Detect which cell encompasses the target text, then output its (x, y) center coordinate. 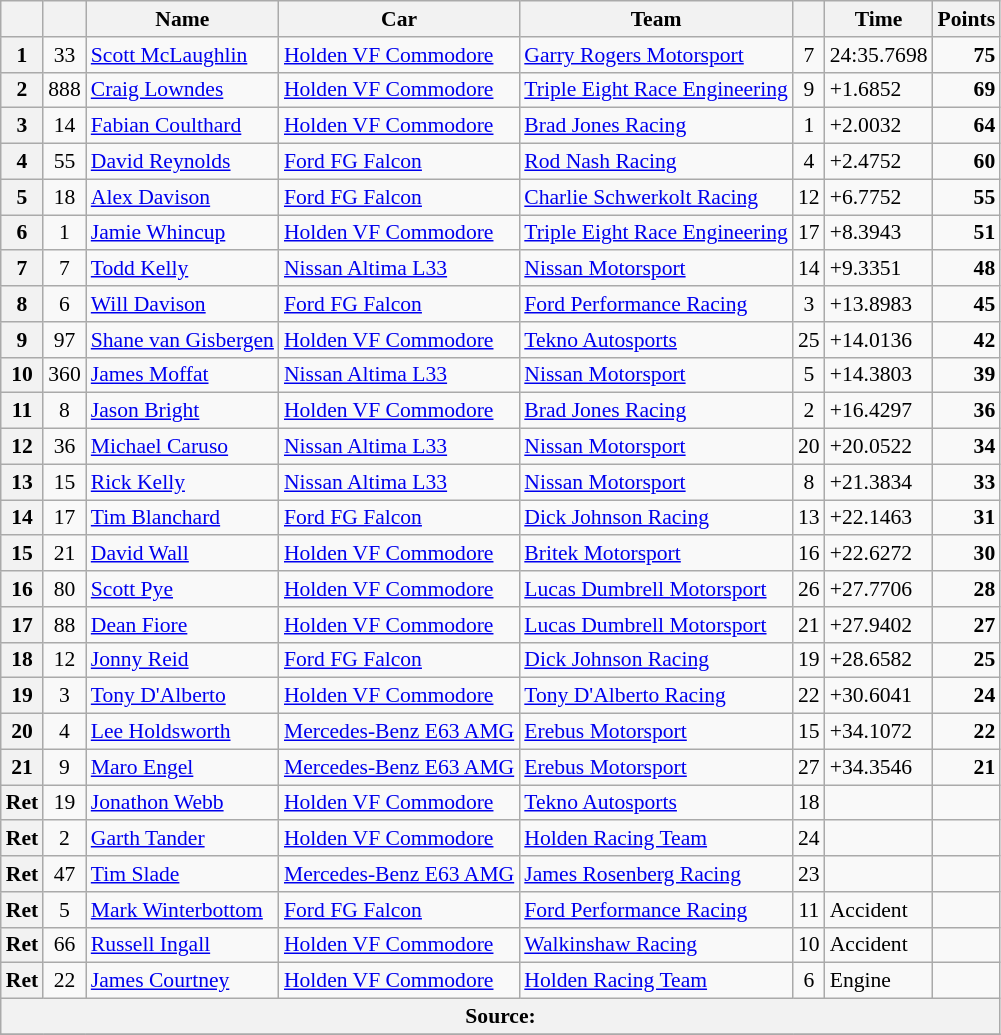
Jonathon Webb (182, 803)
60 (967, 162)
88 (64, 625)
75 (967, 55)
Tony D'Alberto (182, 696)
+22.1463 (879, 518)
+9.3351 (879, 269)
James Courtney (182, 981)
+16.4297 (879, 411)
51 (967, 233)
+20.0522 (879, 447)
Michael Caruso (182, 447)
39 (967, 375)
34 (967, 447)
Scott Pye (182, 589)
Craig Lowndes (182, 90)
+27.9402 (879, 625)
+28.6582 (879, 660)
Car (399, 19)
James Moffat (182, 375)
Engine (879, 981)
42 (967, 340)
Name (182, 19)
Points (967, 19)
+8.3943 (879, 233)
97 (64, 340)
888 (64, 90)
Todd Kelly (182, 269)
Tim Blanchard (182, 518)
Scott McLaughlin (182, 55)
+2.4752 (879, 162)
Lee Holdsworth (182, 732)
+14.0136 (879, 340)
Russell Ingall (182, 945)
45 (967, 304)
Tim Slade (182, 874)
+21.3834 (879, 482)
Charlie Schwerkolt Racing (656, 197)
Jason Bright (182, 411)
Mark Winterbottom (182, 910)
80 (64, 589)
Rick Kelly (182, 482)
Will Davison (182, 304)
47 (64, 874)
66 (64, 945)
24:35.7698 (879, 55)
Garth Tander (182, 839)
Maro Engel (182, 767)
+2.0032 (879, 126)
+34.3546 (879, 767)
James Rosenberg Racing (656, 874)
Time (879, 19)
30 (967, 554)
26 (809, 589)
Team (656, 19)
Source: (501, 1017)
+34.1072 (879, 732)
+6.7752 (879, 197)
Tony D'Alberto Racing (656, 696)
David Reynolds (182, 162)
+1.6852 (879, 90)
360 (64, 375)
Jamie Whincup (182, 233)
+22.6272 (879, 554)
Britek Motorsport (656, 554)
Walkinshaw Racing (656, 945)
Fabian Coulthard (182, 126)
Rod Nash Racing (656, 162)
69 (967, 90)
+13.8983 (879, 304)
David Wall (182, 554)
48 (967, 269)
Dean Fiore (182, 625)
23 (809, 874)
Alex Davison (182, 197)
+14.3803 (879, 375)
Jonny Reid (182, 660)
Garry Rogers Motorsport (656, 55)
64 (967, 126)
28 (967, 589)
+30.6041 (879, 696)
Shane van Gisbergen (182, 340)
31 (967, 518)
+27.7706 (879, 589)
